Extract the [X, Y] coordinate from the center of the cell holding the provided text.  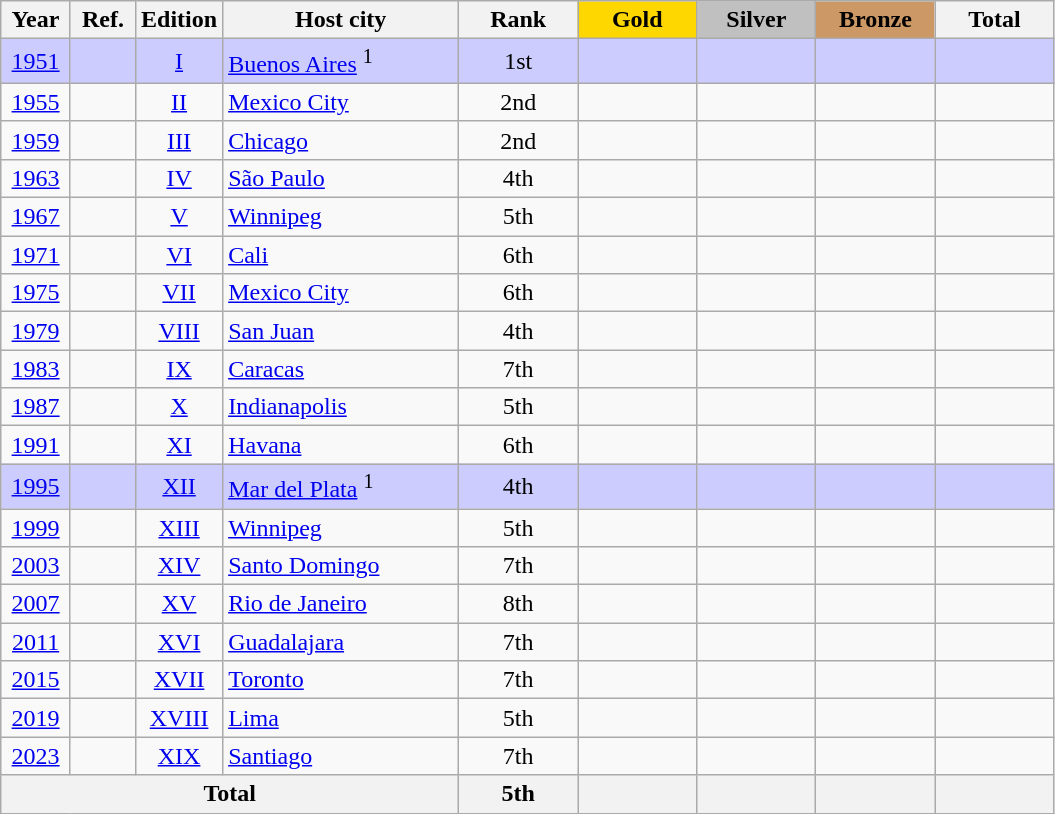
2015 [36, 680]
Silver [756, 20]
Bronze [876, 20]
1971 [36, 255]
1975 [36, 293]
Buenos Aires 1 [341, 62]
XIII [180, 528]
Lima [341, 718]
VIII [180, 331]
Host city [341, 20]
1983 [36, 369]
1st [518, 62]
IV [180, 178]
VII [180, 293]
1967 [36, 217]
1991 [36, 445]
1951 [36, 62]
Havana [341, 445]
XV [180, 604]
2023 [36, 756]
VI [180, 255]
1959 [36, 140]
Rank [518, 20]
IX [180, 369]
1999 [36, 528]
Caracas [341, 369]
2003 [36, 566]
Cali [341, 255]
Gold [638, 20]
Toronto [341, 680]
1987 [36, 407]
Santiago [341, 756]
XI [180, 445]
1995 [36, 486]
Mar del Plata 1 [341, 486]
XII [180, 486]
8th [518, 604]
XVII [180, 680]
I [180, 62]
Ref. [102, 20]
1979 [36, 331]
XVIII [180, 718]
1955 [36, 102]
Rio de Janeiro [341, 604]
Indianapolis [341, 407]
San Juan [341, 331]
III [180, 140]
XIX [180, 756]
2019 [36, 718]
V [180, 217]
XIV [180, 566]
X [180, 407]
Edition [180, 20]
Santo Domingo [341, 566]
Year [36, 20]
2011 [36, 642]
São Paulo [341, 178]
2007 [36, 604]
Chicago [341, 140]
II [180, 102]
1963 [36, 178]
Guadalajara [341, 642]
XVI [180, 642]
